Return (X, Y) of the center of cell containing provided text 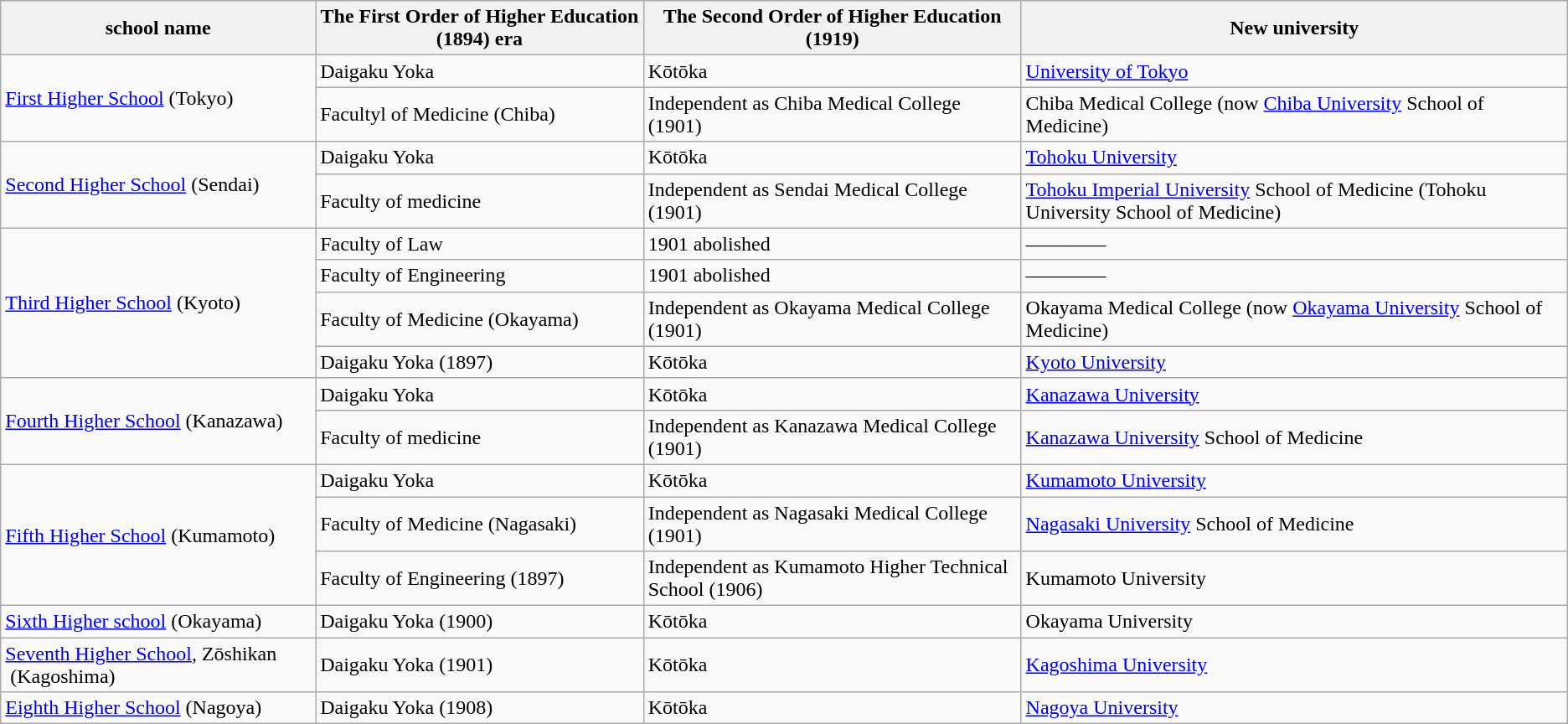
Second Higher School (Sendai) (158, 184)
Faculty of Engineering (1897) (480, 578)
Daigaku Yoka (1900) (480, 622)
Tohoku Imperial University School of Medicine (Tohoku University School of Medicine) (1294, 201)
Nagoya University (1294, 708)
Independent as Okayama Medical College (1901) (833, 318)
The First Order of Higher Education (1894) era (480, 28)
Independent as Kumamoto Higher Technical School (1906) (833, 578)
Faculty of Medicine (Okayama) (480, 318)
New university (1294, 28)
Facultyl of Medicine (Chiba) (480, 114)
Daigaku Yoka (1897) (480, 362)
Kyoto University (1294, 362)
Independent as Sendai Medical College (1901) (833, 201)
Tohoku University (1294, 158)
Independent as Nagasaki Medical College (1901) (833, 523)
Nagasaki University School of Medicine (1294, 523)
Eighth Higher School (Nagoya) (158, 708)
Independent as Chiba Medical College (1901) (833, 114)
Daigaku Yoka (1908) (480, 708)
Okayama Medical College (now Okayama University School of Medicine) (1294, 318)
Third Higher School (Kyoto) (158, 303)
The Second Order of Higher Education (1919) (833, 28)
Daigaku Yoka (1901) (480, 665)
Okayama University (1294, 622)
First Higher School (Tokyo) (158, 99)
Faculty of Law (480, 244)
school name (158, 28)
Sixth Higher school (Okayama) (158, 622)
Faculty of Engineering (480, 276)
Faculty of Medicine (Nagasaki) (480, 523)
Fourth Higher School (Kanazawa) (158, 421)
Independent as Kanazawa Medical College (1901) (833, 437)
Fifth Higher School (Kumamoto) (158, 535)
Chiba Medical College (now Chiba University School of Medicine) (1294, 114)
Kanazawa University (1294, 394)
Kagoshima University (1294, 665)
Kanazawa University School of Medicine (1294, 437)
University of Tokyo (1294, 71)
Seventh Higher School, Zōshikan (Kagoshima) (158, 665)
